Find where the given text appears and provide that cell's center as (x, y) coordinate. 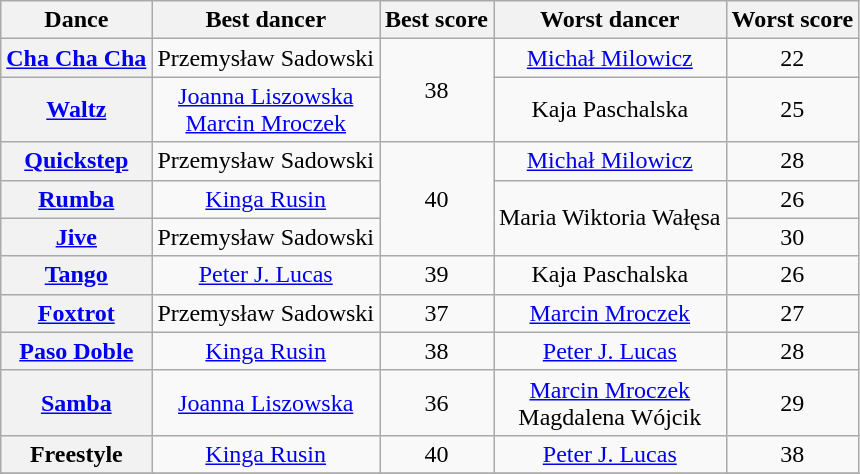
37 (437, 313)
Quickstep (76, 161)
Dance (76, 20)
Waltz (76, 110)
Best dancer (266, 20)
Marcin MroczekMagdalena Wójcik (610, 402)
Paso Doble (76, 351)
Joanna Liszowska (266, 402)
36 (437, 402)
30 (792, 237)
Foxtrot (76, 313)
Samba (76, 402)
Best score (437, 20)
Tango (76, 275)
Freestyle (76, 454)
Maria Wiktoria Wałęsa (610, 218)
22 (792, 58)
29 (792, 402)
Marcin Mroczek (610, 313)
Joanna LiszowskaMarcin Mroczek (266, 110)
27 (792, 313)
Cha Cha Cha (76, 58)
25 (792, 110)
39 (437, 275)
Rumba (76, 199)
Jive (76, 237)
Worst dancer (610, 20)
Worst score (792, 20)
